Output the [X, Y] coordinate of the center of the cell containing the given text.  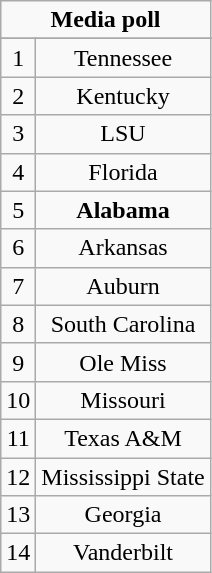
South Carolina [123, 324]
Florida [123, 172]
Ole Miss [123, 362]
6 [18, 248]
Media poll [106, 20]
Missouri [123, 400]
11 [18, 438]
Mississippi State [123, 477]
12 [18, 477]
13 [18, 515]
10 [18, 400]
14 [18, 553]
7 [18, 286]
Auburn [123, 286]
4 [18, 172]
2 [18, 96]
Alabama [123, 210]
Tennessee [123, 58]
Kentucky [123, 96]
LSU [123, 134]
8 [18, 324]
9 [18, 362]
1 [18, 58]
5 [18, 210]
Texas A&M [123, 438]
3 [18, 134]
Vanderbilt [123, 553]
Arkansas [123, 248]
Georgia [123, 515]
